Extract the (x, y) coordinate from the center of the cell holding the provided text.  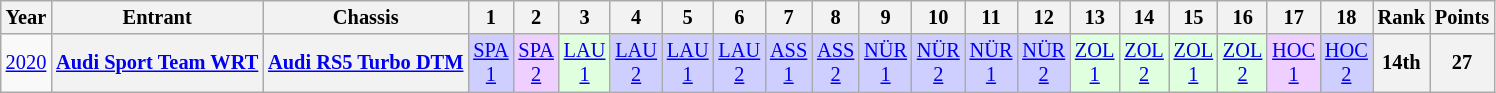
HOC2 (1346, 63)
SPA1 (490, 63)
SPA2 (536, 63)
3 (585, 17)
8 (836, 17)
9 (886, 17)
Entrant (157, 17)
4 (636, 17)
2020 (26, 63)
14 (1144, 17)
11 (992, 17)
1 (490, 17)
HOC1 (1294, 63)
14th (1402, 63)
6 (739, 17)
5 (688, 17)
Audi RS5 Turbo DTM (366, 63)
17 (1294, 17)
7 (788, 17)
10 (938, 17)
Audi Sport Team WRT (157, 63)
ASS2 (836, 63)
ASS1 (788, 63)
Year (26, 17)
27 (1462, 63)
15 (1194, 17)
18 (1346, 17)
2 (536, 17)
13 (1094, 17)
Rank (1402, 17)
12 (1044, 17)
16 (1242, 17)
Points (1462, 17)
Chassis (366, 17)
